Output the [X, Y] coordinate of the center of the cell containing the given text.  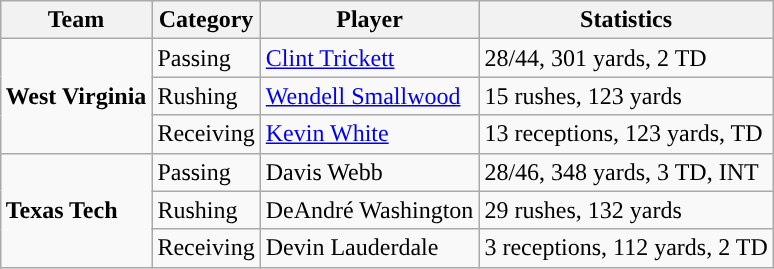
Team [76, 20]
15 rushes, 123 yards [626, 96]
Kevin White [370, 134]
3 receptions, 112 yards, 2 TD [626, 248]
13 receptions, 123 yards, TD [626, 134]
Davis Webb [370, 172]
West Virginia [76, 96]
Wendell Smallwood [370, 96]
28/46, 348 yards, 3 TD, INT [626, 172]
DeAndré Washington [370, 210]
Clint Trickett [370, 58]
28/44, 301 yards, 2 TD [626, 58]
Devin Lauderdale [370, 248]
Statistics [626, 20]
Category [206, 20]
Player [370, 20]
Texas Tech [76, 210]
29 rushes, 132 yards [626, 210]
